Scan for the cell matching the given text and deliver its [x, y] coordinate at center. 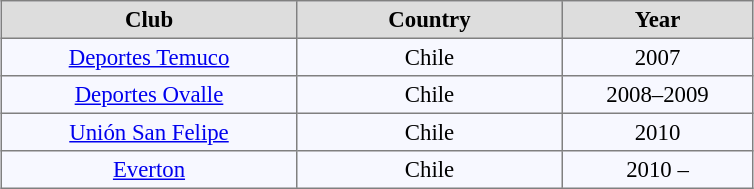
2010 – [657, 170]
Unión San Felipe [149, 132]
Deportes Ovalle [149, 95]
Country [430, 20]
2010 [657, 132]
Club [149, 20]
Year [657, 20]
2008–2009 [657, 95]
Everton [149, 170]
2007 [657, 57]
Deportes Temuco [149, 57]
